Provide the (x, y) coordinate of the cell's center where the given text is located.  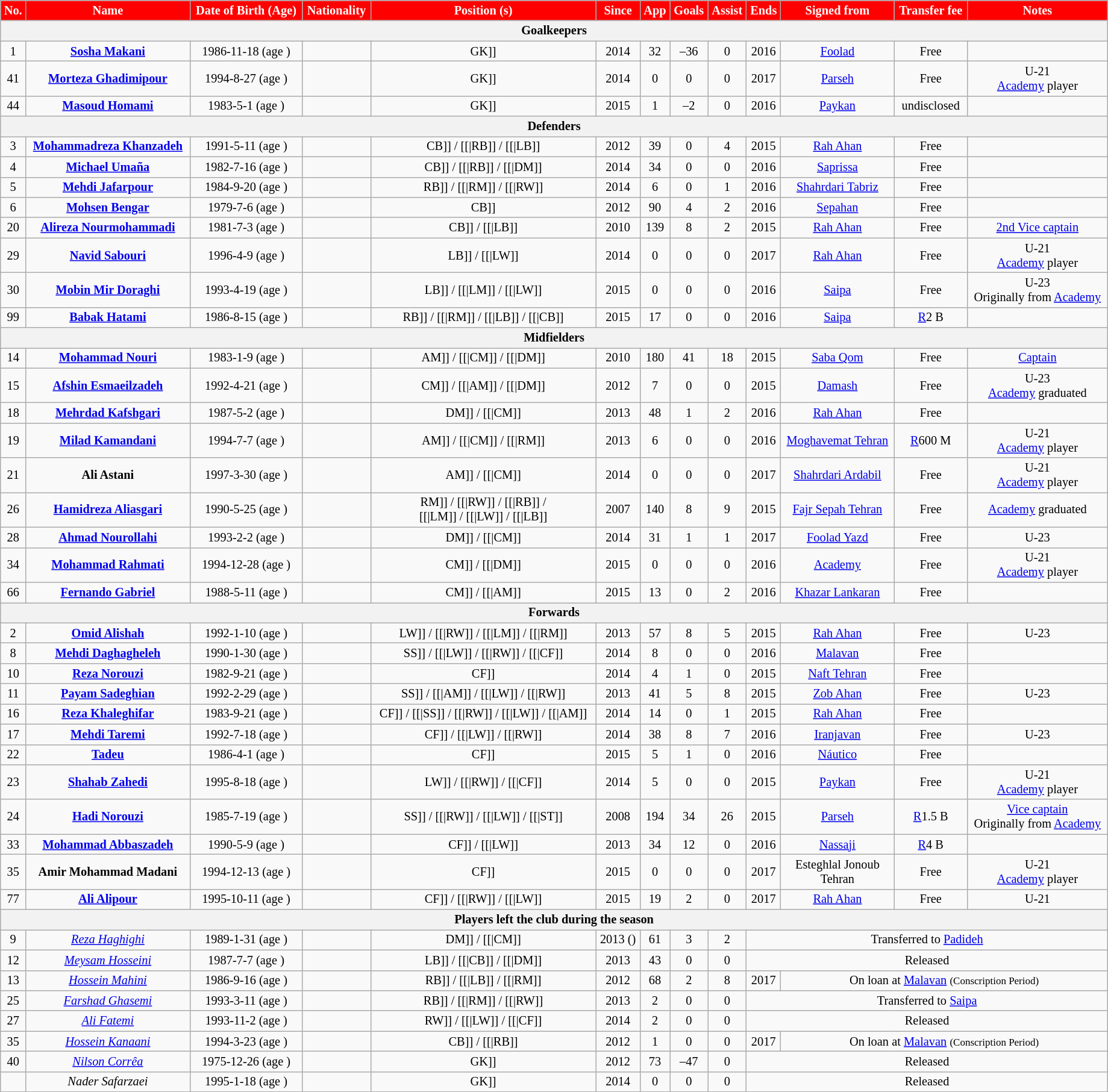
Name (108, 10)
Hossein Mahini (108, 981)
57 (655, 633)
1994-7-7 (age ) (246, 440)
39 (655, 146)
2008 (618, 817)
1990-5-25 (age ) (246, 510)
Shahrdari Ardabil (837, 475)
CF]] / [[|RW]] / [[|LW]] (483, 899)
1993-4-19 (age ) (246, 290)
1995-8-18 (age ) (246, 782)
SS]] / [[|AM]] / [[|LW]] / [[|RW]] (483, 694)
Nilson Corrêa (108, 1061)
CF]] / [[|LW]] (483, 844)
Fajr Sepah Tehran (837, 510)
1981-7-3 (age ) (246, 228)
Hamidreza Aliasgari (108, 510)
68 (655, 981)
194 (655, 817)
1990-5-9 (age ) (246, 844)
Esteghlal JonoubTehran (837, 872)
Saba Qom (837, 358)
11 (13, 694)
Transfer fee (930, 10)
CM]] / [[|AM]] / [[|DM]] (483, 385)
1986-11-18 (age ) (246, 51)
44 (13, 106)
1994-12-28 (age ) (246, 565)
1992-7-18 (age ) (246, 734)
29 (13, 255)
Zob Ahan (837, 694)
1990-1-30 (age ) (246, 653)
2013 () (618, 940)
Mohammad Abbaszadeh (108, 844)
Goalkeepers (554, 31)
Ali Astani (108, 475)
CM]] / [[|AM]] (483, 592)
SS]] / [[|LW]] / [[|RW]] / [[|CF]] (483, 653)
Michael Umaña (108, 167)
40 (13, 1061)
15 (13, 385)
27 (13, 1021)
1994-3-23 (age ) (246, 1041)
CB]] / [[|RB]] / [[|LB]] (483, 146)
99 (13, 317)
–2 (689, 106)
180 (655, 358)
Assist (727, 10)
1982-7-16 (age ) (246, 167)
App (655, 10)
Goals (689, 10)
Hadi Norouzi (108, 817)
Defenders (554, 126)
1993-11-2 (age ) (246, 1021)
Masoud Homami (108, 106)
Hossein Kanaani (108, 1041)
R2 B (930, 317)
undisclosed (930, 106)
1983-5-1 (age ) (246, 106)
Afshin Esmaeilzadeh (108, 385)
Mohsen Bengar (108, 207)
LW]] / [[|RW]] / [[|LM]] / [[|RM]] (483, 633)
R600 M (930, 440)
Amir Mohammad Madani (108, 872)
SS]] / [[|RW]] / [[|LW]] / [[|ST]] (483, 817)
Reza Haghighi (108, 940)
Forwards (554, 613)
RB]] / [[|RM]] / [[|LB]] / [[|CB]] (483, 317)
Mehrdad Kafshgari (108, 413)
16 (13, 714)
Payam Sadeghian (108, 694)
Position (s) (483, 10)
CF]] / [[|SS]] / [[|RW]] / [[|LW]] / [[|AM]] (483, 714)
No. (13, 10)
Mohammad Rahmati (108, 565)
Milad Kamandani (108, 440)
Foolad Yazd (837, 537)
140 (655, 510)
21 (13, 475)
Mohammad Nouri (108, 358)
Iranjavan (837, 734)
73 (655, 1061)
Players left the club during the season (554, 920)
AM]] / [[|CM]] / [[|RM]] (483, 440)
Sepahan (837, 207)
LB]] / [[|CB]] / [[|DM]] (483, 960)
1986-9-16 (age ) (246, 981)
RM]] / [[|RW]] / [[|RB]] /[[|LM]] / [[|LW]] / [[|LB]] (483, 510)
–36 (689, 51)
Malavan (837, 653)
1992-2-29 (age ) (246, 694)
Notes (1038, 10)
Academy (837, 565)
Nassaji (837, 844)
Meysam Hosseini (108, 960)
1979-7-6 (age ) (246, 207)
1987-5-2 (age ) (246, 413)
Academy graduated (1038, 510)
Signed from (837, 10)
Ali Fatemi (108, 1021)
1987-7-7 (age ) (246, 960)
Ahmad Nourollahi (108, 537)
Mehdi Jafarpour (108, 187)
Fernando Gabriel (108, 592)
Date of Birth (Age) (246, 10)
LB]] / [[|LW]] (483, 255)
RB]] / [[|LB]] / [[|RM]] (483, 981)
Sosha Makani (108, 51)
1988-5-11 (age ) (246, 592)
10 (13, 673)
Náutico (837, 755)
CF]] / [[|LW]] / [[|RW]] (483, 734)
Damash (837, 385)
CB]] / [[|RB]] / [[|DM]] (483, 167)
24 (13, 817)
R4 B (930, 844)
1993-2-2 (age ) (246, 537)
1989-1-31 (age ) (246, 940)
1994-8-27 (age ) (246, 78)
1997-3-30 (age ) (246, 475)
LB]] / [[|LM]] / [[|LW]] (483, 290)
Alireza Nourmohammadi (108, 228)
R1.5 B (930, 817)
Transferred to Padideh (927, 940)
48 (655, 413)
Babak Hatami (108, 317)
1995-1-18 (age ) (246, 1082)
66 (13, 592)
61 (655, 940)
139 (655, 228)
Ali Alipour (108, 899)
Reza Khaleghifar (108, 714)
CB]] / [[|LB]] (483, 228)
1995-10-11 (age ) (246, 899)
43 (655, 960)
77 (13, 899)
Since (618, 10)
33 (13, 844)
CM]] / [[|DM]] (483, 565)
Reza Norouzi (108, 673)
25 (13, 1000)
1975-12-26 (age ) (246, 1061)
AM]] / [[|CM]] (483, 475)
28 (13, 537)
Saprissa (837, 167)
Transferred to Saipa (927, 1000)
1986-8-15 (age ) (246, 317)
AM]] / [[|CM]] / [[|DM]] (483, 358)
CB]] (483, 207)
Morteza Ghadimipour (108, 78)
U-23Academy graduated (1038, 385)
1992-1-10 (age ) (246, 633)
LW]] / [[|RW]] / [[|CF]] (483, 782)
U-23Originally from Academy (1038, 290)
31 (655, 537)
Shahrdari Tabriz (837, 187)
20 (13, 228)
22 (13, 755)
30 (13, 290)
2007 (618, 510)
Captain (1038, 358)
1984-9-20 (age ) (246, 187)
Tadeu (108, 755)
Moghavemat Tehran (837, 440)
1983-1-9 (age ) (246, 358)
1991-5-11 (age ) (246, 146)
Khazar Lankaran (837, 592)
Ends (764, 10)
2nd Vice captain (1038, 228)
1994-12-13 (age ) (246, 872)
–47 (689, 1061)
90 (655, 207)
1982-9-21 (age ) (246, 673)
Naft Tehran (837, 673)
1996-4-9 (age ) (246, 255)
Vice captainOriginally from Academy (1038, 817)
1983-9-21 (age ) (246, 714)
23 (13, 782)
U-21 (1038, 899)
1985-7-19 (age ) (246, 817)
Shahab Zahedi (108, 782)
CB]] / [[|RB]] (483, 1041)
1992-4-21 (age ) (246, 385)
Mehdi Daghagheleh (108, 653)
1993-3-11 (age ) (246, 1000)
Nader Safarzaei (108, 1082)
Mohammadreza Khanzadeh (108, 146)
38 (655, 734)
Mobin Mir Doraghi (108, 290)
32 (655, 51)
1986-4-1 (age ) (246, 755)
Foolad (837, 51)
Mehdi Taremi (108, 734)
Midfielders (554, 338)
RW]] / [[|LW]] / [[|CF]] (483, 1021)
Navid Sabouri (108, 255)
Farshad Ghasemi (108, 1000)
Nationality (336, 10)
Omid Alishah (108, 633)
